Find where the given text appears and provide that cell's center as (X, Y) coordinate. 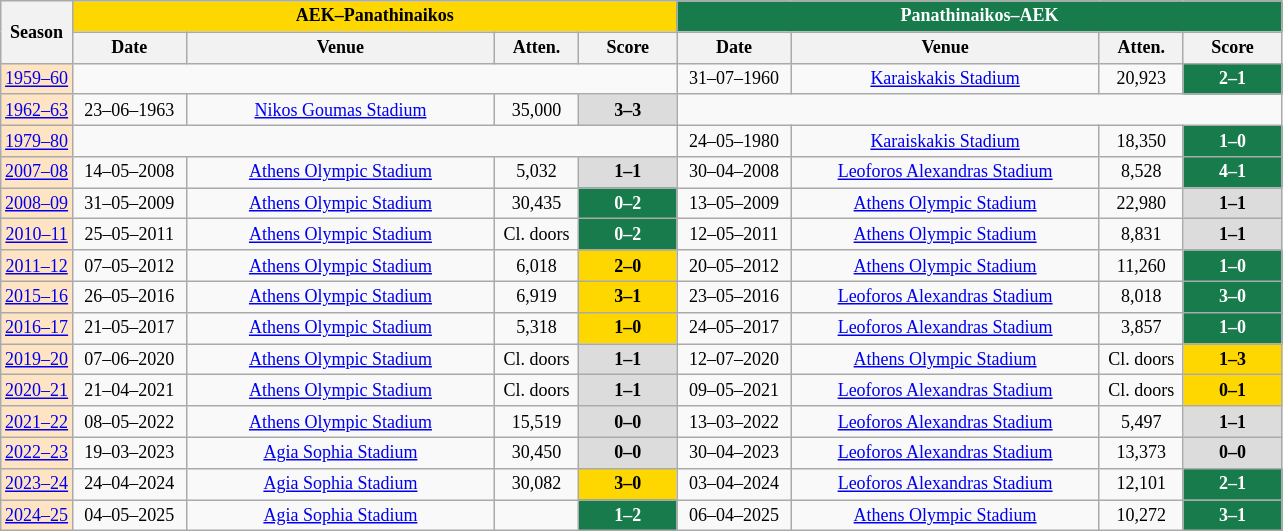
2021–22 (37, 422)
24–05–2017 (734, 328)
25–05–2011 (129, 234)
31–05–2009 (129, 204)
Nikos Goumas Stadium (340, 110)
18,350 (1141, 140)
23–05–2016 (734, 296)
13–05–2009 (734, 204)
20,923 (1141, 78)
13–03–2022 (734, 422)
24–05–1980 (734, 140)
1–2 (628, 516)
1979–80 (37, 140)
8,831 (1141, 234)
30–04–2008 (734, 172)
07–05–2012 (129, 266)
2010–11 (37, 234)
12,101 (1141, 484)
8,018 (1141, 296)
20–05–2012 (734, 266)
2016–17 (37, 328)
2024–25 (37, 516)
2019–20 (37, 360)
2022–23 (37, 452)
21–04–2021 (129, 390)
2023–24 (37, 484)
2007–08 (37, 172)
1–3 (1232, 360)
2015–16 (37, 296)
21–05–2017 (129, 328)
15,519 (537, 422)
1959–60 (37, 78)
AEK–Panathinaikos (374, 16)
11,260 (1141, 266)
23–06–1963 (129, 110)
5,318 (537, 328)
2–0 (628, 266)
0–1 (1232, 390)
22,980 (1141, 204)
5,032 (537, 172)
30–04–2023 (734, 452)
19–03–2023 (129, 452)
31–07–1960 (734, 78)
5,497 (1141, 422)
12–07–2020 (734, 360)
06–04–2025 (734, 516)
30,450 (537, 452)
09–05–2021 (734, 390)
03–04–2024 (734, 484)
2008–09 (37, 204)
35,000 (537, 110)
4–1 (1232, 172)
Season (37, 32)
04–05–2025 (129, 516)
3,857 (1141, 328)
1962–63 (37, 110)
24–04–2024 (129, 484)
30,435 (537, 204)
3–3 (628, 110)
08–05–2022 (129, 422)
2011–12 (37, 266)
10,272 (1141, 516)
6,018 (537, 266)
26–05–2016 (129, 296)
12–05–2011 (734, 234)
6,919 (537, 296)
13,373 (1141, 452)
07–06–2020 (129, 360)
Panathinaikos–AEK (980, 16)
8,528 (1141, 172)
30,082 (537, 484)
14–05–2008 (129, 172)
2020–21 (37, 390)
